Locate the cell with the specified text and output its (X, Y) center coordinate. 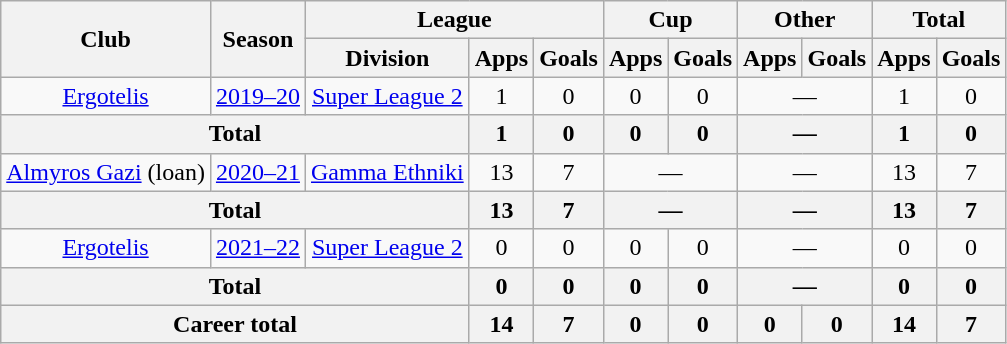
Cup (670, 20)
2020–21 (258, 172)
2021–22 (258, 248)
Other (805, 20)
Career total (235, 324)
Almyros Gazi (loan) (106, 172)
League (454, 20)
Club (106, 39)
Gamma Ethniki (387, 172)
Season (258, 39)
Division (387, 58)
2019–20 (258, 96)
